Identify which cell holds the provided text, then report its [X, Y] central coordinate. 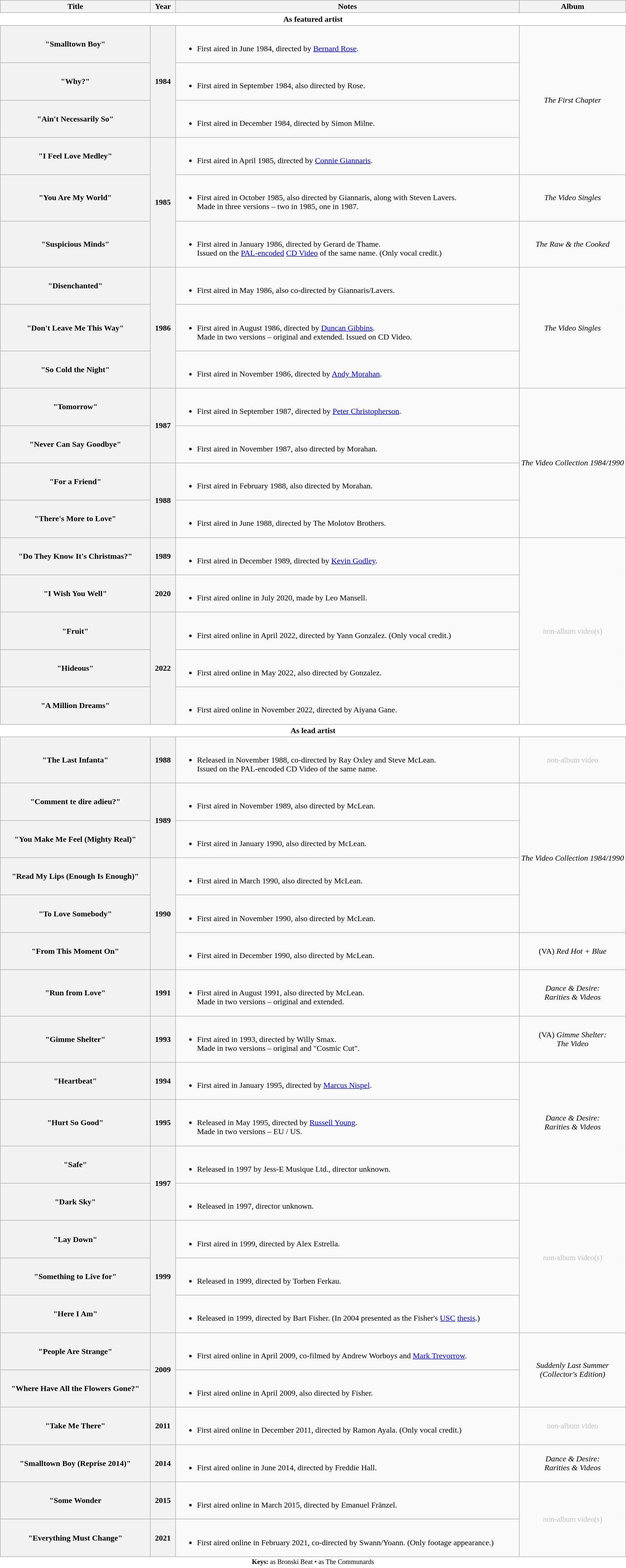
Title [75, 7]
"Don't Leave Me This Way" [75, 328]
First aired online in April 2009, also directed by Fisher. [347, 1388]
"Suspicious Minds" [75, 244]
First aired in September 1984, also directed by Rose. [347, 81]
1995 [163, 1123]
First aired online in May 2022, also directed by Gonzalez. [347, 668]
First aired online in November 2022, directed by Aiyana Gane. [347, 705]
"From This Moment On" [75, 951]
1987 [163, 425]
"Why?" [75, 81]
"Hideous" [75, 668]
"You Make Me Feel (Mighty Real)" [75, 839]
First aired in March 1990, also directed by McLean. [347, 876]
Released in May 1995, directed by Russell Young. Made in two versions – EU / US. [347, 1123]
1994 [163, 1081]
1991 [163, 993]
"The Last Infanta" [75, 760]
First aired online in July 2020, made by Leo Mansell. [347, 594]
"Read My Lips (Enough Is Enough)" [75, 876]
First aired in January 1995, directed by Marcus Nispel. [347, 1081]
"Smalltown Boy (Reprise 2014)" [75, 1463]
"Where Have All the Flowers Gone?" [75, 1388]
1984 [163, 81]
"Dark Sky" [75, 1202]
"Safe" [75, 1164]
2015 [163, 1501]
First aired in November 1990, also directed by McLean. [347, 913]
First aired in June 1988, directed by The Molotov Brothers. [347, 519]
"Comment te dire adieu?" [75, 802]
"Hurt So Good" [75, 1123]
Notes [347, 7]
First aired in 1993, directed by Willy Smax. Made in two versions – original and "Cosmic Cut". [347, 1039]
1985 [163, 202]
"Everything Must Change" [75, 1538]
"Ain't Necessarily So" [75, 119]
First aired in December 1984, directed by Simon Milne. [347, 119]
"To Love Somebody" [75, 913]
"Never Can Say Goodbye" [75, 444]
"A Million Dreams" [75, 705]
First aired in August 1991, also directed by McLean. Made in two versions – original and extended. [347, 993]
1997 [163, 1183]
1999 [163, 1277]
First aired in April 1985, directed by Connie Giannaris. [347, 156]
First aired online in June 2014, directed by Freddie Hall. [347, 1463]
First aired in November 1989, also directed by McLean. [347, 802]
The First Chapter [573, 100]
2021 [163, 1538]
First aired online in February 2021, co-directed by Swann/Yoann. (Only footage appearance.) [347, 1538]
1986 [163, 328]
"I Wish You Well" [75, 594]
"Take Me There" [75, 1426]
"Something to Live for" [75, 1277]
First aired in February 1988, also directed by Morahan. [347, 481]
Keys: as Bronski Beat • as The Communards [313, 1562]
First aired in August 1986, directed by Duncan Gibbins. Made in two versions – original and extended. Issued on CD Video. [347, 328]
"Smalltown Boy" [75, 44]
The Raw & the Cooked [573, 244]
"Fruit" [75, 631]
First aired online in March 2015, directed by Emanuel Fränzel. [347, 1501]
Released in November 1988, co-directed by Ray Oxley and Steve McLean. Issued on the PAL-encoded CD Video of the same name. [347, 760]
Released in 1999, directed by Torben Ferkau. [347, 1277]
First aired in June 1984, directed by Bernard Rose. [347, 44]
First aired in November 1987, also directed by Morahan. [347, 444]
"I Feel Love Medley" [75, 156]
"Do They Know It's Christmas?" [75, 556]
"There's More to Love" [75, 519]
"People Are Strange" [75, 1351]
2014 [163, 1463]
2022 [163, 668]
First aired in October 1985, also directed by Giannaris, along with Steven Lavers. Made in three versions – two in 1985, one in 1987. [347, 198]
"Lay Down" [75, 1239]
First aired in September 1987, directed by Peter Christopherson. [347, 407]
"Tomorrow" [75, 407]
Released in 1997 by Jess-E Musique Ltd., director unknown. [347, 1164]
(VA) Red Hot + Blue [573, 951]
First aired online in April 2009, co-filmed by Andrew Worboys and Mark Trevorrow. [347, 1351]
Album [573, 7]
First aired online in December 2011, directed by Ramon Ayala. (Only vocal credit.) [347, 1426]
"Run from Love" [75, 993]
First aired in November 1986, directed by Andy Morahan. [347, 369]
"Here I Am" [75, 1314]
Released in 1999, directed by Bart Fisher. (In 2004 presented as the Fisher's USC thesis.) [347, 1314]
As featured artist [313, 19]
"Gimme Shelter" [75, 1039]
2011 [163, 1426]
"Some Wonder [75, 1501]
As lead artist [313, 731]
First aired in December 1990, also directed by McLean. [347, 951]
First aired in May 1986, also co-directed by Giannaris/Lavers. [347, 286]
"So Cold the Night" [75, 369]
1993 [163, 1039]
"You Are My World" [75, 198]
First aired in January 1986, directed by Gerard de Thame. Issued on the PAL-encoded CD Video of the same name. (Only vocal credit.) [347, 244]
"For a Friend" [75, 481]
First aired online in April 2022, directed by Yann Gonzalez. (Only vocal credit.) [347, 631]
First aired in January 1990, also directed by McLean. [347, 839]
"Heartbeat" [75, 1081]
2020 [163, 594]
Suddenly Last Summer (Collector's Edition) [573, 1370]
1990 [163, 913]
Year [163, 7]
(VA) Gimme Shelter: The Video [573, 1039]
First aired in 1999, directed by Alex Estrella. [347, 1239]
"Disenchanted" [75, 286]
First aired in December 1989, directed by Kevin Godley. [347, 556]
2009 [163, 1370]
Released in 1997, director unknown. [347, 1202]
